Return (x, y) of the center of cell containing provided text 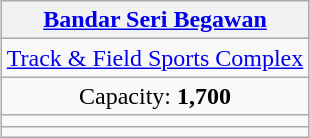
Track & Field Sports Complex (155, 58)
Bandar Seri Begawan (155, 20)
Capacity: 1,700 (155, 96)
